Find where the given text appears and provide that cell's center as [x, y] coordinate. 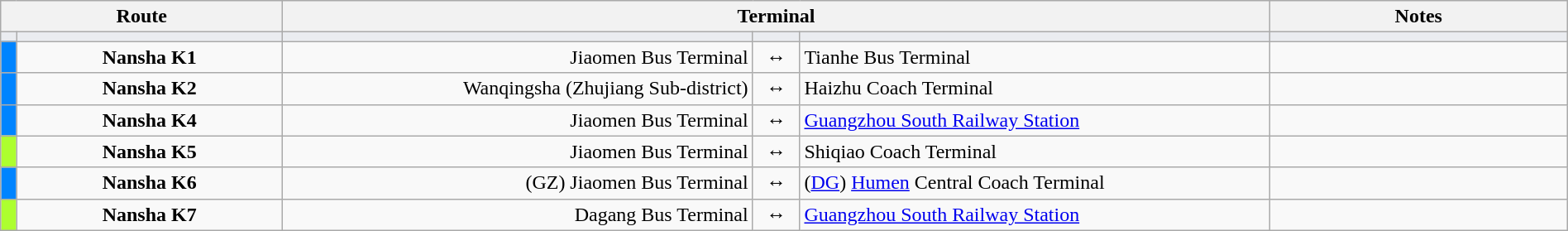
Notes [1418, 17]
Tianhe Bus Terminal [1035, 57]
Route [142, 17]
Nansha K7 [150, 214]
Nansha K4 [150, 120]
(GZ) Jiaomen Bus Terminal [518, 183]
Nansha K5 [150, 152]
Nansha K6 [150, 183]
Nansha K1 [150, 57]
Haizhu Coach Terminal [1035, 89]
Terminal [777, 17]
Dagang Bus Terminal [518, 214]
Wanqingsha (Zhujiang Sub-district) [518, 89]
Shiqiao Coach Terminal [1035, 152]
Nansha K2 [150, 89]
(DG) Humen Central Coach Terminal [1035, 183]
